Output the (X, Y) coordinate of the center of the cell containing the given text.  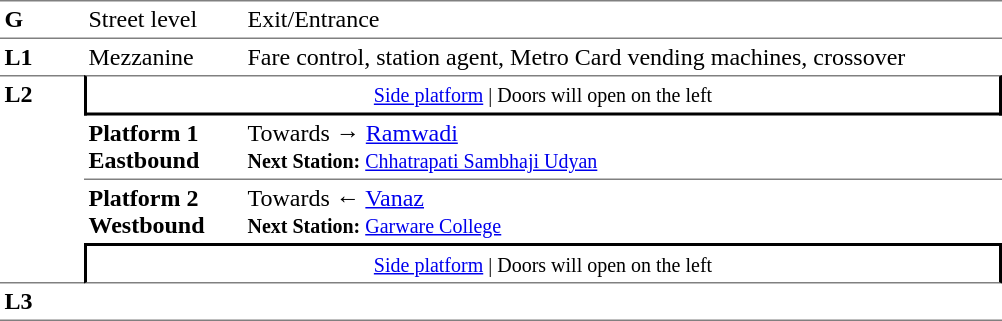
G (42, 20)
Fare control, station agent, Metro Card vending machines, crossover (622, 57)
L2 (42, 179)
Platform 1Eastbound (164, 148)
Mezzanine (164, 57)
L1 (42, 57)
Exit/Entrance (622, 20)
Platform 2Westbound (164, 212)
Towards → RamwadiNext Station: Chhatrapati Sambhaji Udyan (622, 148)
Street level (164, 20)
Towards ← VanazNext Station: Garware College (622, 212)
